Identify which cell holds the provided text, then report its [x, y] central coordinate. 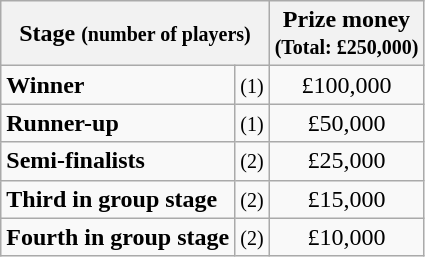
£100,000 [346, 85]
Prize money(Total: £250,000) [346, 34]
Winner [118, 85]
Fourth in group stage [118, 237]
Stage (number of players) [135, 34]
Runner-up [118, 123]
£15,000 [346, 199]
£10,000 [346, 237]
Semi-finalists [118, 161]
Third in group stage [118, 199]
£50,000 [346, 123]
£25,000 [346, 161]
